Determine the [x, y] coordinate at the center of the cell enclosing the given text.  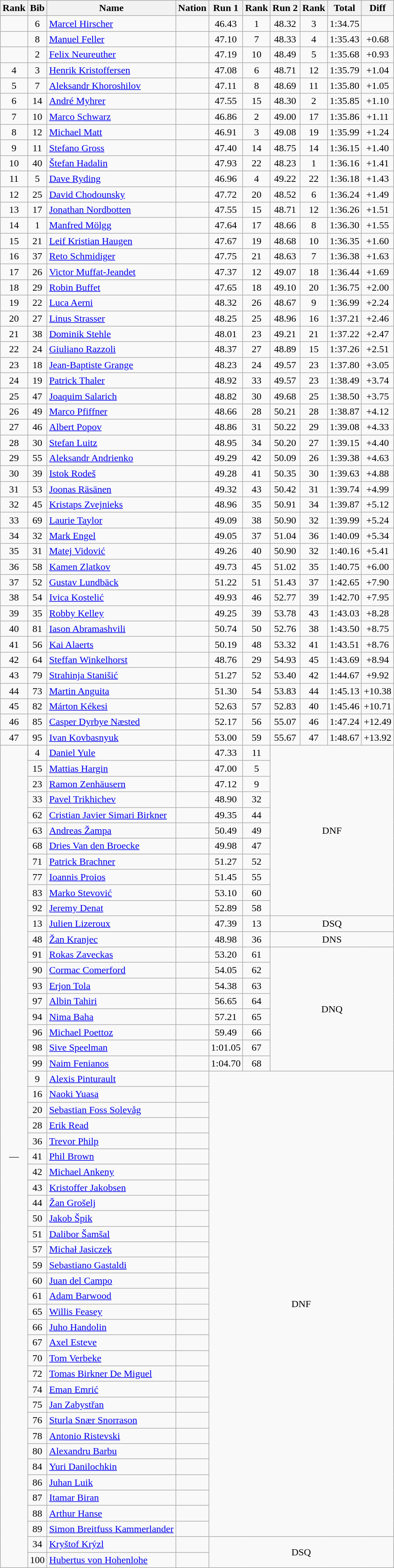
+1.11 [378, 117]
Istok Rodeš [111, 474]
1:39.08 [345, 427]
1:36.35 [345, 241]
Michael Poettoz [111, 1032]
50.09 [286, 458]
47.00 [226, 769]
+3.74 [378, 380]
David Chodounsky [111, 194]
49.10 [286, 287]
96 [38, 1032]
56.65 [226, 1001]
+2.51 [378, 349]
Štefan Hadalin [111, 163]
1:47.24 [345, 722]
+1.55 [378, 225]
1:39.87 [345, 505]
1:39.63 [345, 474]
Diff [378, 8]
+7.95 [378, 598]
Name [111, 8]
51.22 [226, 582]
49.07 [286, 272]
93 [38, 986]
Albin Tahiri [111, 1001]
50.21 [286, 411]
+4.99 [378, 489]
Albert Popov [111, 427]
Laurie Taylor [111, 520]
49.09 [226, 520]
92 [38, 908]
1:36.75 [345, 287]
Cristian Javier Simari Birkner [111, 815]
1:39.38 [345, 458]
Juan del Campo [111, 1281]
1:39.74 [345, 489]
1:35.79 [345, 70]
49.08 [286, 132]
53.40 [286, 675]
50.20 [286, 442]
1:37.80 [345, 365]
+1.49 [378, 194]
1:38.49 [345, 380]
Dave Ryding [111, 179]
48.76 [226, 660]
Ivan Kovbasnyuk [111, 738]
52.17 [226, 722]
Martin Anguita [111, 691]
95 [38, 738]
+12.49 [378, 722]
Mattias Hargin [111, 769]
+5.12 [378, 505]
Jeremy Denat [111, 908]
Marcel Hirscher [111, 24]
1:36.16 [345, 163]
48.25 [226, 318]
1:38.87 [345, 411]
97 [38, 1001]
76 [38, 1420]
59.49 [226, 1032]
+1.69 [378, 272]
52.89 [226, 908]
Sebastiano Gastaldi [111, 1265]
55.67 [286, 738]
48.86 [226, 427]
+10.71 [378, 707]
52.83 [286, 707]
46.91 [226, 132]
+8.28 [378, 613]
73 [38, 691]
53.78 [286, 613]
Aleksandr Khoroshilov [111, 86]
1:43.03 [345, 613]
Patrick Thaler [111, 380]
Matej Vidović [111, 551]
48.92 [226, 380]
70 [38, 1358]
Stefano Gross [111, 148]
+1.05 [378, 86]
54.05 [226, 970]
50.49 [226, 830]
+5.24 [378, 520]
49.68 [286, 396]
Jonathan Nordbotten [111, 210]
Eman Emrić [111, 1389]
47.19 [226, 55]
47.10 [226, 39]
47.39 [226, 923]
77 [38, 877]
48.95 [226, 442]
Ramon Zenhäusern [111, 784]
Simon Breitfuss Kammerlander [111, 1529]
53.10 [226, 892]
Sive Speelman [111, 1048]
Jan Zabystřan [111, 1405]
1:43.51 [345, 644]
Kamen Zlatkov [111, 567]
57.21 [226, 1017]
Adam Barwood [111, 1296]
48.75 [286, 148]
1:35.86 [345, 117]
+0.93 [378, 55]
Leif Kristian Haugen [111, 241]
1:35.85 [345, 101]
Steffan Winkelhorst [111, 660]
49.32 [226, 489]
Gustav Lundbäck [111, 582]
71 [38, 861]
Antonio Ristevski [111, 1435]
47.64 [226, 225]
Joonas Räsänen [111, 489]
1:34.75 [345, 24]
51.30 [226, 691]
Nima Baha [111, 1017]
Hubertus von Hohenlohe [111, 1560]
Naim Fenianos [111, 1063]
1:45.46 [345, 707]
52.77 [286, 598]
Ioannis Proios [111, 877]
55.07 [286, 722]
Naoki Yuasa [111, 1094]
87 [38, 1498]
1:38.50 [345, 396]
50.42 [286, 489]
1:43.50 [345, 629]
Sturla Snær Snorrason [111, 1420]
Juho Handolin [111, 1327]
+2.00 [378, 287]
47.72 [226, 194]
100 [38, 1560]
84 [38, 1467]
+2.24 [378, 303]
Total [345, 8]
46.43 [226, 24]
89 [38, 1529]
1:36.99 [345, 303]
1:36.15 [345, 148]
+3.75 [378, 396]
48.89 [286, 349]
50.22 [286, 427]
1:35.43 [345, 39]
Itamar Biran [111, 1498]
94 [38, 1017]
Rokas Zaveckas [111, 955]
47.08 [226, 70]
Pavel Trikhichev [111, 799]
Manuel Feller [111, 39]
48.69 [286, 86]
98 [38, 1048]
48.33 [286, 39]
80 [38, 1451]
1:48.67 [345, 738]
+5.34 [378, 536]
Jakob Špik [111, 1219]
1:37.22 [345, 334]
+6.00 [378, 567]
47.11 [226, 86]
53.83 [286, 691]
+4.12 [378, 411]
Linus Strasser [111, 318]
Victor Muffat-Jeandet [111, 272]
49.21 [286, 334]
Julien Lizeroux [111, 923]
Žan Kranjec [111, 939]
Iason Abramashvili [111, 629]
Trevor Philp [111, 1141]
48.67 [286, 303]
Arthur Hanse [111, 1513]
49.26 [226, 551]
1:36.24 [345, 194]
1:40.16 [345, 551]
51.43 [286, 582]
Robin Buffet [111, 287]
Daniel Yule [111, 753]
1:36.30 [345, 225]
Henrik Kristoffersen [111, 70]
69 [38, 520]
Robby Kelley [111, 613]
1:35.99 [345, 132]
Strahinja Stanišić [111, 675]
+7.90 [378, 582]
48.98 [226, 939]
47.37 [226, 272]
90 [38, 970]
Marko Stevović [111, 892]
1:35.80 [345, 86]
48.68 [286, 241]
Patrick Brachner [111, 861]
+13.92 [378, 738]
Kristaps Zvejnieks [111, 505]
48.30 [286, 101]
Dominik Stehle [111, 334]
Ivica Kostelić [111, 598]
1:36.38 [345, 256]
47.75 [226, 256]
53 [38, 489]
Run 1 [226, 8]
Run 2 [286, 8]
Dalibor Šamšal [111, 1234]
49.29 [226, 458]
Phil Brown [111, 1156]
+1.60 [378, 241]
54.38 [226, 986]
50.74 [226, 629]
Stefan Luitz [111, 442]
Kryštof Krýzl [111, 1544]
Michał Jasiczek [111, 1250]
75 [38, 1405]
49.00 [286, 117]
Sebastian Foss Solevåg [111, 1110]
Aleksandr Andrienko [111, 458]
Andreas Žampa [111, 830]
1:42.65 [345, 582]
1:35.68 [345, 55]
47.65 [226, 287]
1:40.75 [345, 567]
99 [38, 1063]
1:04.70 [226, 1063]
50.91 [286, 505]
+1.24 [378, 132]
Joaquim Salarich [111, 396]
Nation [192, 8]
88 [38, 1513]
48.82 [226, 396]
+4.88 [378, 474]
79 [38, 675]
Tom Verbeke [111, 1358]
Žan Grošelj [111, 1203]
Willis Feasey [111, 1312]
47.67 [226, 241]
+4.40 [378, 442]
Bib [38, 8]
+1.63 [378, 256]
81 [38, 629]
51.45 [226, 877]
+1.10 [378, 101]
1:37.26 [345, 349]
Kristoffer Jakobsen [111, 1188]
47.93 [226, 163]
49.98 [226, 846]
49.93 [226, 598]
1:36.26 [345, 210]
48.01 [226, 334]
Marco Pfiffner [111, 411]
86 [38, 1482]
52.76 [286, 629]
1:01.05 [226, 1048]
— [14, 1156]
+8.75 [378, 629]
Kai Alaerts [111, 644]
49.25 [226, 613]
49.22 [286, 179]
1:36.18 [345, 179]
48.52 [286, 194]
51.02 [286, 567]
53.32 [286, 644]
46.96 [226, 179]
Felix Neureuther [111, 55]
82 [38, 707]
72 [38, 1374]
48.37 [226, 349]
+1.41 [378, 163]
Dries Van den Broecke [111, 846]
+8.94 [378, 660]
Manfred Mölgg [111, 225]
André Myhrer [111, 101]
Tomas Birkner De Miguel [111, 1374]
+2.46 [378, 318]
+3.05 [378, 365]
Cormac Comerford [111, 970]
Yuri Danilochkin [111, 1467]
48.49 [286, 55]
+5.41 [378, 551]
46.86 [226, 117]
1:43.69 [345, 660]
+1.04 [378, 70]
1:44.67 [345, 675]
+10.38 [378, 691]
Marco Schwarz [111, 117]
Mark Engel [111, 536]
Alexis Pinturault [111, 1079]
85 [38, 722]
83 [38, 892]
Erik Read [111, 1125]
50.35 [286, 474]
78 [38, 1435]
48.90 [226, 799]
51.04 [286, 536]
Alexandru Barbu [111, 1451]
+0.68 [378, 39]
Juhan Luik [111, 1482]
Casper Dyrbye Næsted [111, 722]
48.63 [286, 256]
+4.63 [378, 458]
54.93 [286, 660]
49.73 [226, 567]
74 [38, 1389]
1:42.70 [345, 598]
Giuliano Razzoli [111, 349]
49.05 [226, 536]
Luca Aerni [111, 303]
+2.47 [378, 334]
47.40 [226, 148]
49.35 [226, 815]
53.00 [226, 738]
Reto Schmidiger [111, 256]
1:37.21 [345, 318]
1:39.99 [345, 520]
DNS [332, 939]
53.20 [226, 955]
1:40.09 [345, 536]
47.33 [226, 753]
Márton Kékesi [111, 707]
1:45.13 [345, 691]
50.19 [226, 644]
52.63 [226, 707]
+1.51 [378, 210]
+1.40 [378, 148]
Erjon Tola [111, 986]
Axel Esteve [111, 1343]
1:39.15 [345, 442]
49.28 [226, 474]
Jean-Baptiste Grange [111, 365]
Michael Matt [111, 132]
+1.43 [378, 179]
+4.33 [378, 427]
Michael Ankeny [111, 1172]
91 [38, 955]
DNQ [332, 1009]
+8.76 [378, 644]
+9.92 [378, 675]
47.12 [226, 784]
1:36.44 [345, 272]
